Determine the [x, y] coordinate at the center of the cell enclosing the given text.  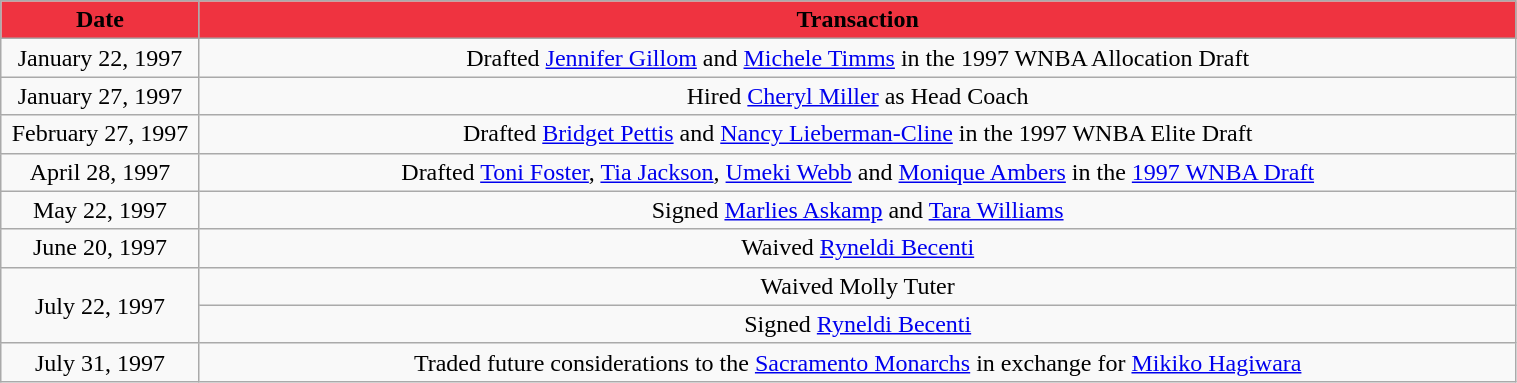
Hired Cheryl Miller as Head Coach [858, 96]
Waived Ryneldi Becenti [858, 248]
Date [100, 20]
Drafted Bridget Pettis and Nancy Lieberman-Cline in the 1997 WNBA Elite Draft [858, 134]
July 31, 1997 [100, 362]
June 20, 1997 [100, 248]
Traded future considerations to the Sacramento Monarchs in exchange for Mikiko Hagiwara [858, 362]
Signed Marlies Askamp and Tara Williams [858, 210]
July 22, 1997 [100, 305]
January 22, 1997 [100, 58]
Signed Ryneldi Becenti [858, 324]
Drafted Jennifer Gillom and Michele Timms in the 1997 WNBA Allocation Draft [858, 58]
Transaction [858, 20]
Drafted Toni Foster, Tia Jackson, Umeki Webb and Monique Ambers in the 1997 WNBA Draft [858, 172]
January 27, 1997 [100, 96]
Waived Molly Tuter [858, 286]
February 27, 1997 [100, 134]
April 28, 1997 [100, 172]
May 22, 1997 [100, 210]
